For the text-containing cell, return its midpoint in [x, y] coordinate format. 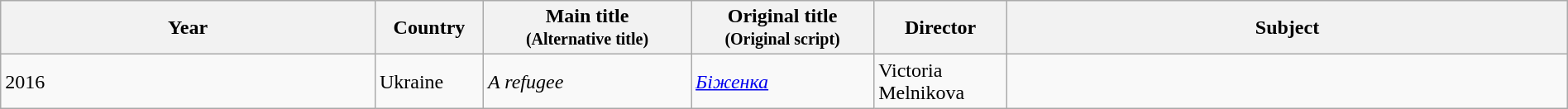
Year [189, 28]
Country [428, 28]
A refugee [587, 81]
2016 [189, 81]
Original title(Original script) [782, 28]
Director [941, 28]
Біженка [782, 81]
Ukraine [428, 81]
Subject [1288, 28]
Main title(Alternative title) [587, 28]
Victoria Melnikova [941, 81]
